For the text-containing cell, return its midpoint in (x, y) coordinate format. 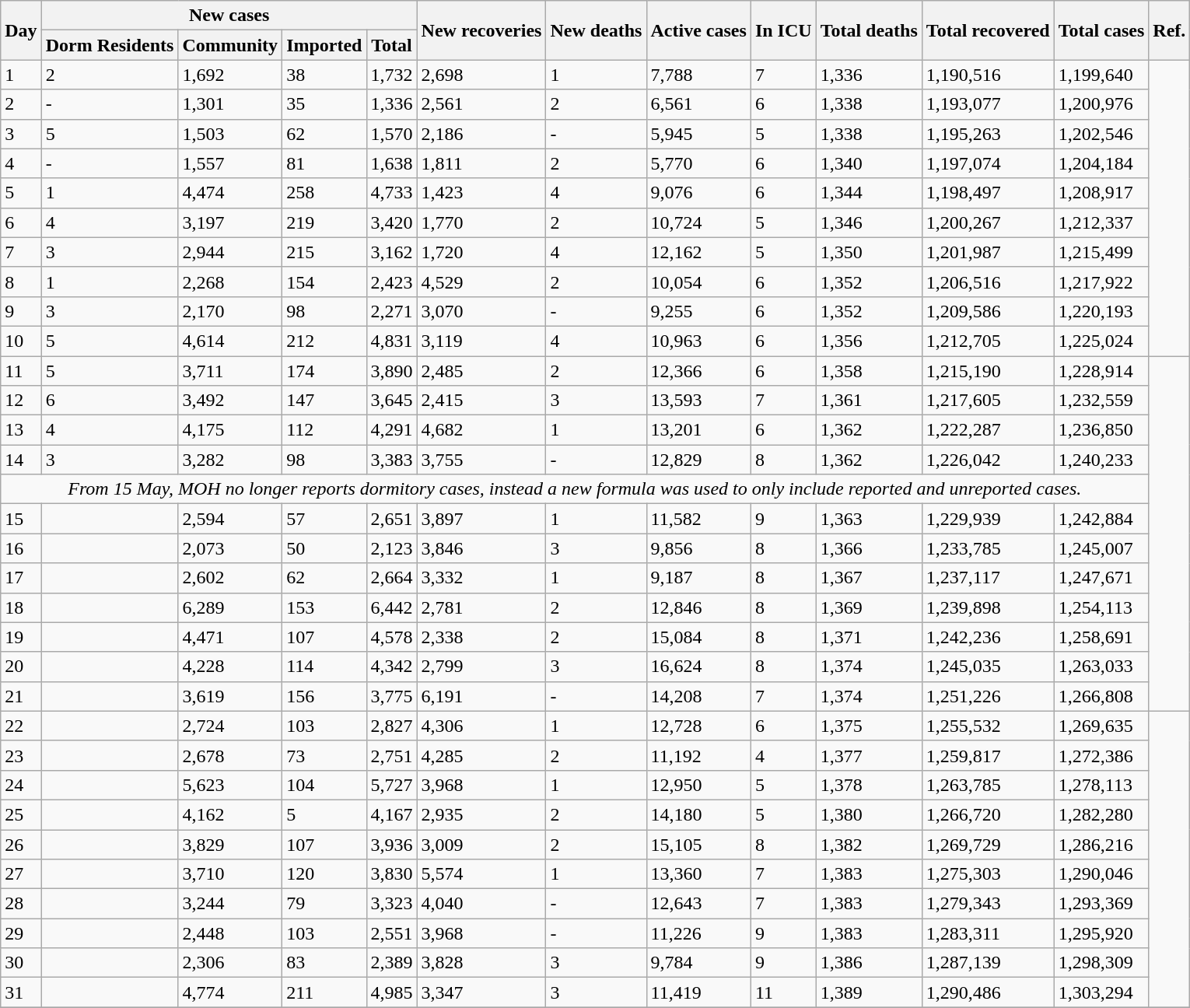
3,890 (392, 371)
1,366 (869, 548)
20 (21, 667)
1,242,884 (1101, 519)
14 (21, 460)
15,105 (698, 844)
9,784 (698, 963)
28 (21, 904)
Active cases (698, 30)
1,295,920 (1101, 933)
6,561 (698, 104)
73 (324, 755)
1,363 (869, 519)
1,638 (392, 163)
4,175 (230, 430)
2,306 (230, 963)
174 (324, 371)
1,206,516 (988, 282)
4,774 (230, 992)
81 (324, 163)
Community (230, 45)
12,162 (698, 252)
1,375 (869, 726)
35 (324, 104)
219 (324, 222)
1,245,035 (988, 667)
1,200,976 (1101, 104)
1,236,850 (1101, 430)
1,201,987 (988, 252)
3,619 (230, 696)
1,356 (869, 341)
3,119 (481, 341)
New cases (229, 16)
1,217,605 (988, 401)
1,503 (230, 134)
3,828 (481, 963)
1,239,898 (988, 607)
3,829 (230, 844)
16 (21, 548)
1,275,303 (988, 874)
1,298,309 (1101, 963)
120 (324, 874)
1,198,497 (988, 193)
11,419 (698, 992)
3,775 (392, 696)
1,557 (230, 163)
4,306 (481, 726)
3,383 (392, 460)
1,237,117 (988, 578)
1,242,236 (988, 637)
4,614 (230, 341)
1,371 (869, 637)
1,245,007 (1101, 548)
83 (324, 963)
2,651 (392, 519)
1,212,337 (1101, 222)
2,602 (230, 578)
Ref. (1170, 30)
3,710 (230, 874)
1,226,042 (988, 460)
3,420 (392, 222)
1,217,922 (1101, 282)
1,350 (869, 252)
31 (21, 992)
215 (324, 252)
1,259,817 (988, 755)
147 (324, 401)
3,347 (481, 992)
153 (324, 607)
2,724 (230, 726)
1,770 (481, 222)
1,361 (869, 401)
79 (324, 904)
5,945 (698, 134)
12,366 (698, 371)
2,944 (230, 252)
6,191 (481, 696)
10 (21, 341)
2,751 (392, 755)
12,829 (698, 460)
21 (21, 696)
112 (324, 430)
17 (21, 578)
1,220,193 (1101, 311)
13,360 (698, 874)
1,229,939 (988, 519)
1,251,226 (988, 696)
1,732 (392, 75)
3,830 (392, 874)
4,167 (392, 814)
2,423 (392, 282)
1,811 (481, 163)
3,244 (230, 904)
1,423 (481, 193)
1,279,343 (988, 904)
14,180 (698, 814)
From 15 May, MOH no longer reports dormitory cases, instead a new formula was used to only include reported and unreported cases. (575, 489)
Dorm Residents (110, 45)
1,358 (869, 371)
12 (21, 401)
4,474 (230, 193)
3,332 (481, 578)
19 (21, 637)
1,222,287 (988, 430)
154 (324, 282)
1,199,640 (1101, 75)
38 (324, 75)
2,561 (481, 104)
4,162 (230, 814)
5,727 (392, 785)
104 (324, 785)
4,733 (392, 193)
4,285 (481, 755)
12,643 (698, 904)
29 (21, 933)
1,240,233 (1101, 460)
9,076 (698, 193)
2,338 (481, 637)
1,215,190 (988, 371)
5,623 (230, 785)
4,682 (481, 430)
3,282 (230, 460)
13,593 (698, 401)
2,268 (230, 282)
1,228,914 (1101, 371)
211 (324, 992)
22 (21, 726)
1,269,729 (988, 844)
9,255 (698, 311)
Imported (324, 45)
2,485 (481, 371)
1,301 (230, 104)
1,258,691 (1101, 637)
3,846 (481, 548)
1,247,671 (1101, 578)
4,578 (392, 637)
1,195,263 (988, 134)
15,084 (698, 637)
3,323 (392, 904)
3,711 (230, 371)
23 (21, 755)
13,201 (698, 430)
4,040 (481, 904)
1,197,074 (988, 163)
New deaths (596, 30)
1,378 (869, 785)
1,293,369 (1101, 904)
3,755 (481, 460)
4,471 (230, 637)
2,186 (481, 134)
New recoveries (481, 30)
212 (324, 341)
1,290,046 (1101, 874)
26 (21, 844)
2,698 (481, 75)
1,369 (869, 607)
1,386 (869, 963)
7,788 (698, 75)
4,291 (392, 430)
1,340 (869, 163)
2,073 (230, 548)
1,286,216 (1101, 844)
2,389 (392, 963)
1,263,033 (1101, 667)
1,367 (869, 578)
11,226 (698, 933)
24 (21, 785)
1,382 (869, 844)
1,200,267 (988, 222)
9,187 (698, 578)
50 (324, 548)
1,377 (869, 755)
5,574 (481, 874)
1,287,139 (988, 963)
Total deaths (869, 30)
4,831 (392, 341)
10,054 (698, 282)
1,278,113 (1101, 785)
27 (21, 874)
Day (21, 30)
114 (324, 667)
2,799 (481, 667)
1,282,280 (1101, 814)
2,594 (230, 519)
258 (324, 193)
2,781 (481, 607)
2,271 (392, 311)
3,162 (392, 252)
1,380 (869, 814)
1,209,586 (988, 311)
1,266,720 (988, 814)
Total recovered (988, 30)
1,202,546 (1101, 134)
1,208,917 (1101, 193)
2,123 (392, 548)
1,269,635 (1101, 726)
9,856 (698, 548)
1,272,386 (1101, 755)
1,255,532 (988, 726)
2,415 (481, 401)
6,442 (392, 607)
1,303,294 (1101, 992)
12,846 (698, 607)
13 (21, 430)
In ICU (783, 30)
2,678 (230, 755)
1,720 (481, 252)
3,645 (392, 401)
1,204,184 (1101, 163)
1,254,113 (1101, 607)
16,624 (698, 667)
4,342 (392, 667)
1,346 (869, 222)
11,582 (698, 519)
1,193,077 (988, 104)
12,950 (698, 785)
3,936 (392, 844)
10,963 (698, 341)
3,197 (230, 222)
2,827 (392, 726)
12,728 (698, 726)
1,225,024 (1101, 341)
1,283,311 (988, 933)
1,233,785 (988, 548)
1,263,785 (988, 785)
14,208 (698, 696)
3,009 (481, 844)
2,170 (230, 311)
4,228 (230, 667)
2,448 (230, 933)
18 (21, 607)
3,897 (481, 519)
6,289 (230, 607)
1,212,705 (988, 341)
57 (324, 519)
1,389 (869, 992)
1,232,559 (1101, 401)
25 (21, 814)
1,290,486 (988, 992)
10,724 (698, 222)
1,570 (392, 134)
5,770 (698, 163)
30 (21, 963)
Total (392, 45)
156 (324, 696)
1,692 (230, 75)
Total cases (1101, 30)
1,190,516 (988, 75)
3,070 (481, 311)
2,664 (392, 578)
1,344 (869, 193)
2,551 (392, 933)
1,266,808 (1101, 696)
11,192 (698, 755)
15 (21, 519)
2,935 (481, 814)
4,985 (392, 992)
4,529 (481, 282)
3,492 (230, 401)
1,215,499 (1101, 252)
